For the text-containing cell, return its midpoint in (X, Y) coordinate format. 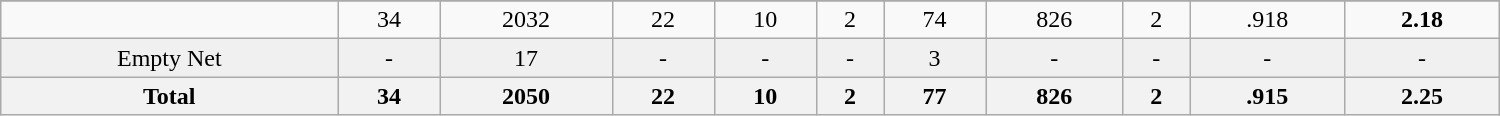
Empty Net (170, 58)
2.25 (1422, 96)
17 (526, 58)
2050 (526, 96)
3 (935, 58)
Total (170, 96)
.918 (1268, 20)
.915 (1268, 96)
77 (935, 96)
2.18 (1422, 20)
2032 (526, 20)
74 (935, 20)
